Find where the given text appears and provide that cell's center as (x, y) coordinate. 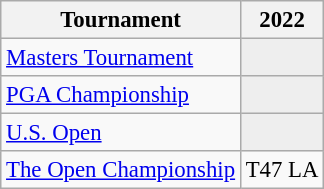
Masters Tournament (121, 58)
U.S. Open (121, 133)
PGA Championship (121, 95)
2022 (282, 20)
T47 LA (282, 170)
Tournament (121, 20)
The Open Championship (121, 170)
